Find where the given text appears and provide that cell's center as (x, y) coordinate. 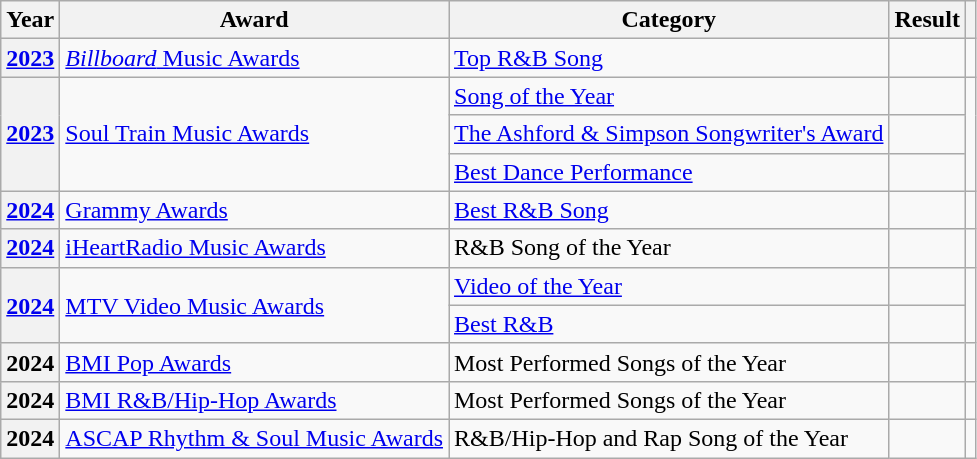
Category (668, 20)
Result (927, 20)
The Ashford & Simpson Songwriter's Award (668, 134)
R&B Song of the Year (668, 248)
MTV Video Music Awards (254, 305)
Top R&B Song (668, 58)
Award (254, 20)
Best R&B Song (668, 210)
R&B/Hip-Hop and Rap Song of the Year (668, 438)
Song of the Year (668, 96)
BMI R&B/Hip-Hop Awards (254, 400)
Soul Train Music Awards (254, 134)
ASCAP Rhythm & Soul Music Awards (254, 438)
Video of the Year (668, 286)
Billboard Music Awards (254, 58)
Best Dance Performance (668, 172)
Year (30, 20)
Best R&B (668, 324)
BMI Pop Awards (254, 362)
iHeartRadio Music Awards (254, 248)
Grammy Awards (254, 210)
